Locate the cell with the specified text and output its (X, Y) center coordinate. 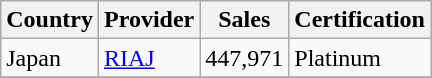
447,971 (244, 58)
RIAJ (148, 58)
Japan (50, 58)
Provider (148, 20)
Platinum (360, 58)
Country (50, 20)
Sales (244, 20)
Certification (360, 20)
